Identify which cell holds the provided text, then report its [x, y] central coordinate. 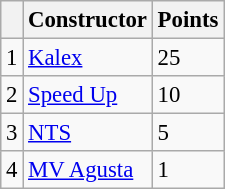
4 [12, 170]
3 [12, 133]
MV Agusta [88, 170]
2 [12, 95]
Kalex [88, 58]
25 [188, 58]
Speed Up [88, 95]
NTS [88, 133]
Points [188, 20]
5 [188, 133]
Constructor [88, 20]
10 [188, 95]
